Scan for the cell matching the given text and deliver its [X, Y] coordinate at center. 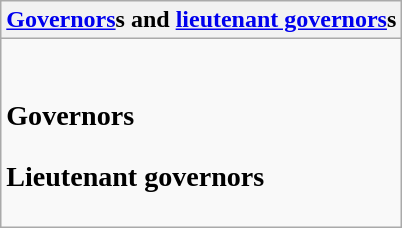
Governorss and lieutenant governorss [202, 20]
GovernorsLieutenant governors [202, 133]
